Identify which cell holds the provided text, then report its (x, y) central coordinate. 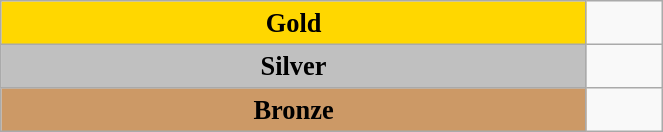
Gold (294, 22)
Silver (294, 66)
Bronze (294, 109)
